Search for the cell housing the specified text and yield its (x, y) center coordinate. 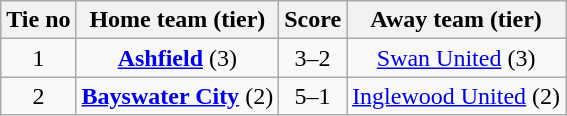
1 (38, 58)
3–2 (313, 58)
5–1 (313, 96)
Bayswater City (2) (178, 96)
Ashfield (3) (178, 58)
2 (38, 96)
Inglewood United (2) (456, 96)
Away team (tier) (456, 20)
Home team (tier) (178, 20)
Swan United (3) (456, 58)
Tie no (38, 20)
Score (313, 20)
